Pinpoint the cell where the given text exists, returning its [X, Y] midpoint coordinate. 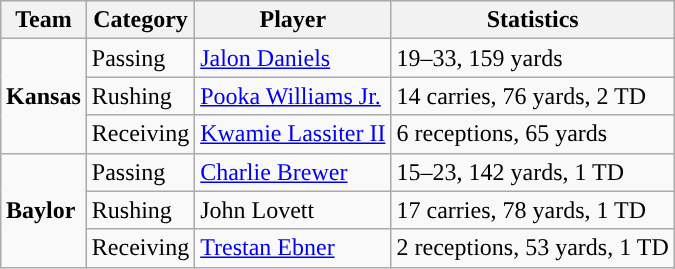
19–33, 159 yards [532, 58]
Player [293, 20]
15–23, 142 yards, 1 TD [532, 172]
6 receptions, 65 yards [532, 134]
Jalon Daniels [293, 58]
John Lovett [293, 210]
Team [44, 20]
2 receptions, 53 yards, 1 TD [532, 248]
Kwamie Lassiter II [293, 134]
Trestan Ebner [293, 248]
Pooka Williams Jr. [293, 96]
14 carries, 76 yards, 2 TD [532, 96]
Charlie Brewer [293, 172]
Category [140, 20]
Kansas [44, 96]
Baylor [44, 210]
17 carries, 78 yards, 1 TD [532, 210]
Statistics [532, 20]
